Detect which cell encompasses the target text, then output its [X, Y] center coordinate. 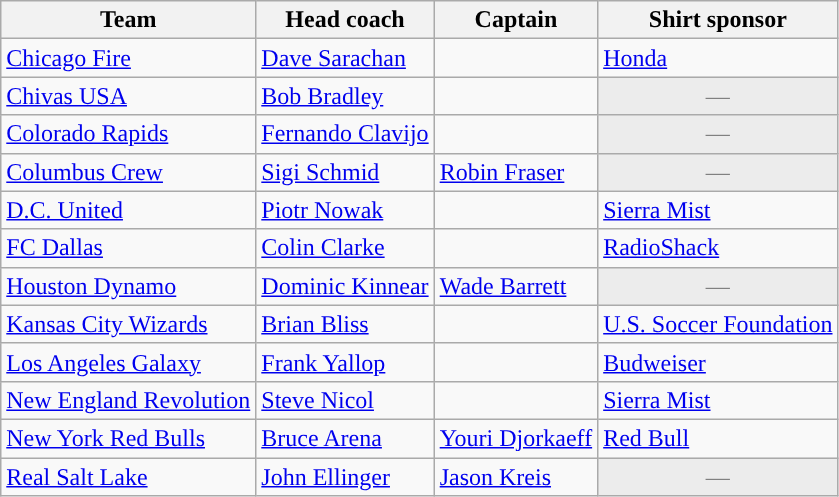
Dave Sarachan [345, 58]
Chicago Fire [128, 58]
Columbus Crew [128, 172]
Real Salt Lake [128, 477]
Houston Dynamo [128, 286]
Captain [516, 20]
New England Revolution [128, 400]
Sigi Schmid [345, 172]
Youri Djorkaeff [516, 438]
Honda [718, 58]
Fernando Clavijo [345, 134]
Brian Bliss [345, 324]
Steve Nicol [345, 400]
Chivas USA [128, 96]
Shirt sponsor [718, 20]
Robin Fraser [516, 172]
Los Angeles Galaxy [128, 362]
FC Dallas [128, 248]
Piotr Nowak [345, 210]
Kansas City Wizards [128, 324]
Frank Yallop [345, 362]
Budweiser [718, 362]
Bruce Arena [345, 438]
D.C. United [128, 210]
Colorado Rapids [128, 134]
Red Bull [718, 438]
New York Red Bulls [128, 438]
Head coach [345, 20]
U.S. Soccer Foundation [718, 324]
Dominic Kinnear [345, 286]
Team [128, 20]
Jason Kreis [516, 477]
Bob Bradley [345, 96]
Wade Barrett [516, 286]
Colin Clarke [345, 248]
John Ellinger [345, 477]
RadioShack [718, 248]
